Output the [X, Y] coordinate of the center of the cell containing the given text.  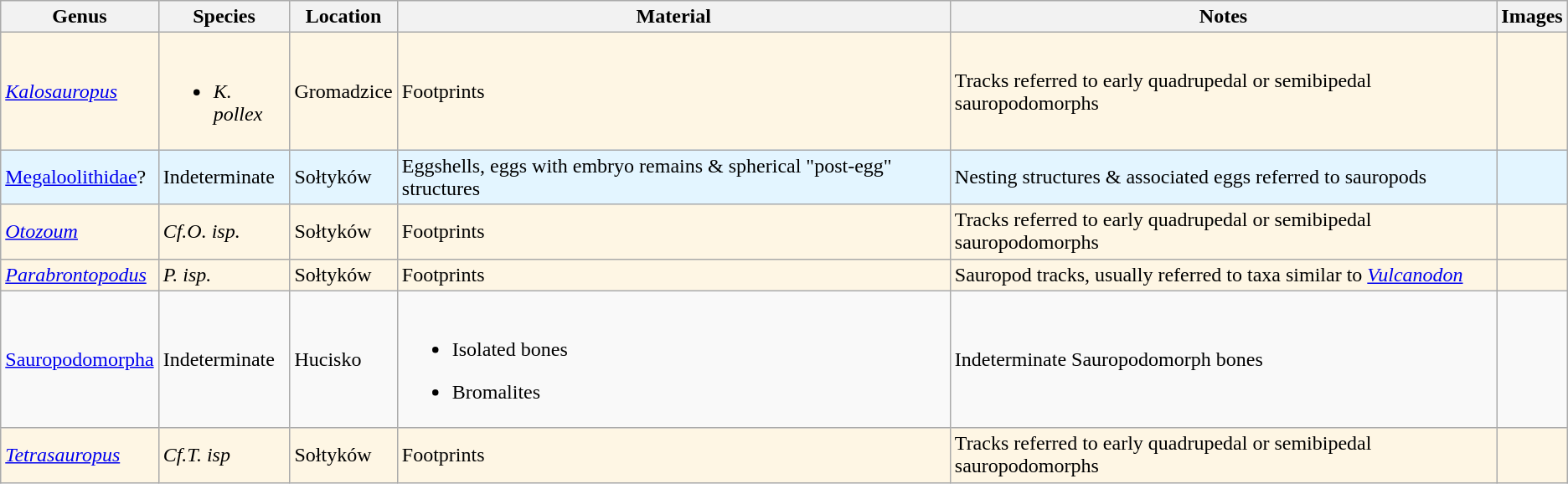
Cf.T. isp [224, 456]
Gromadzice [343, 91]
Tetrasauropus [80, 456]
Indeterminate Sauropodomorph bones [1223, 359]
Sauropod tracks, usually referred to taxa similar to Vulcanodon [1223, 275]
Parabrontopodus [80, 275]
Genus [80, 17]
Material [673, 17]
Images [1532, 17]
Hucisko [343, 359]
Megaloolithidae? [80, 178]
Cf.O. isp. [224, 231]
Eggshells, eggs with embryo remains & spherical "post-egg" structures [673, 178]
K. pollex [224, 91]
Species [224, 17]
Notes [1223, 17]
Location [343, 17]
Otozoum [80, 231]
Isolated bonesBromalites [673, 359]
Sauropodomorpha [80, 359]
Kalosauropus [80, 91]
P. isp. [224, 275]
Nesting structures & associated eggs referred to sauropods [1223, 178]
